Pinpoint the cell where the given text exists, returning its (X, Y) midpoint coordinate. 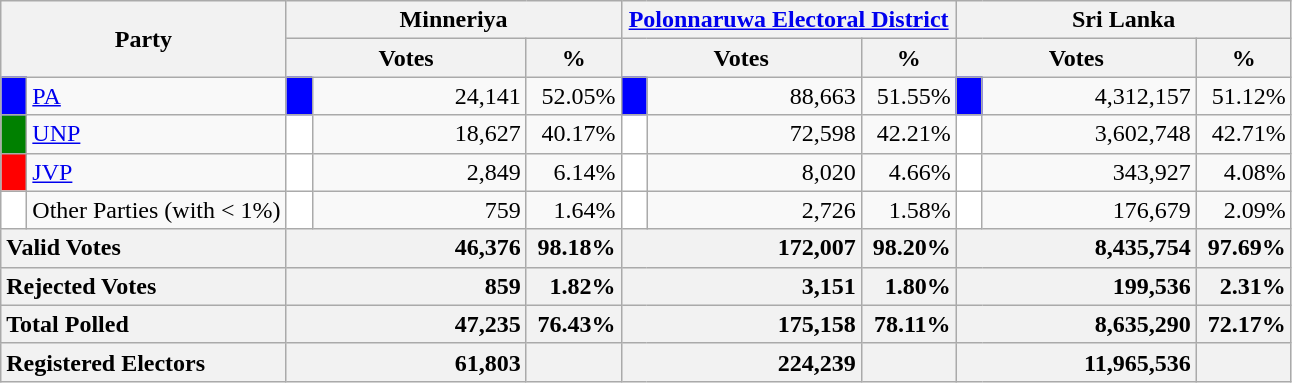
2.31% (1244, 286)
1.58% (908, 210)
46,376 (406, 248)
76.43% (574, 324)
98.18% (574, 248)
47,235 (406, 324)
8,020 (754, 172)
78.11% (908, 324)
Sri Lanka (1124, 20)
42.21% (908, 134)
24,141 (419, 96)
Total Polled (144, 324)
42.71% (1244, 134)
1.64% (574, 210)
224,239 (741, 362)
759 (419, 210)
51.55% (908, 96)
6.14% (574, 172)
61,803 (406, 362)
88,663 (754, 96)
72.17% (1244, 324)
4.08% (1244, 172)
Rejected Votes (144, 286)
Polonnaruwa Electoral District (788, 20)
11,965,536 (1076, 362)
98.20% (908, 248)
1.80% (908, 286)
8,435,754 (1076, 248)
Valid Votes (144, 248)
859 (406, 286)
Party (144, 39)
PA (156, 96)
176,679 (1089, 210)
Minneriya (454, 20)
51.12% (1244, 96)
72,598 (754, 134)
52.05% (574, 96)
40.17% (574, 134)
Registered Electors (144, 362)
4,312,157 (1089, 96)
4.66% (908, 172)
199,536 (1076, 286)
3,602,748 (1089, 134)
175,158 (741, 324)
Other Parties (with < 1%) (156, 210)
3,151 (741, 286)
343,927 (1089, 172)
18,627 (419, 134)
1.82% (574, 286)
JVP (156, 172)
97.69% (1244, 248)
2,726 (754, 210)
2,849 (419, 172)
UNP (156, 134)
172,007 (741, 248)
2.09% (1244, 210)
8,635,290 (1076, 324)
